Identify which cell holds the provided text, then report its [X, Y] central coordinate. 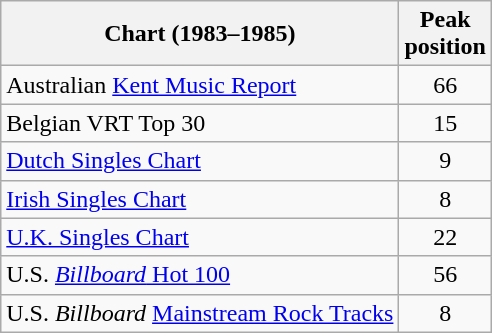
Australian Kent Music Report [200, 85]
9 [445, 161]
22 [445, 237]
Dutch Singles Chart [200, 161]
U.S. Billboard Hot 100 [200, 275]
Irish Singles Chart [200, 199]
Belgian VRT Top 30 [200, 123]
56 [445, 275]
Chart (1983–1985) [200, 34]
15 [445, 123]
Peakposition [445, 34]
U.S. Billboard Mainstream Rock Tracks [200, 313]
U.K. Singles Chart [200, 237]
66 [445, 85]
